Capture the cell that displays the provided text and extract its [x, y] central coordinate. 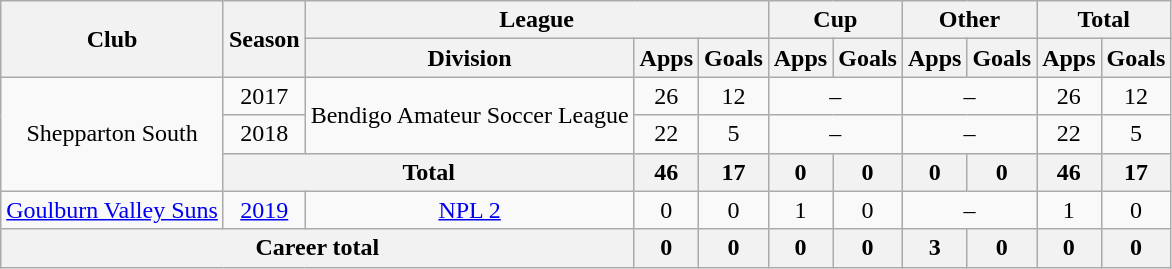
2018 [264, 134]
Division [470, 58]
2017 [264, 96]
League [536, 20]
Club [112, 39]
Other [969, 20]
Goulburn Valley Suns [112, 210]
Cup [835, 20]
Season [264, 39]
Shepparton South [112, 134]
NPL 2 [470, 210]
2019 [264, 210]
Career total [318, 248]
3 [934, 248]
Bendigo Amateur Soccer League [470, 115]
